Output the [X, Y] coordinate of the center of the cell containing the given text.  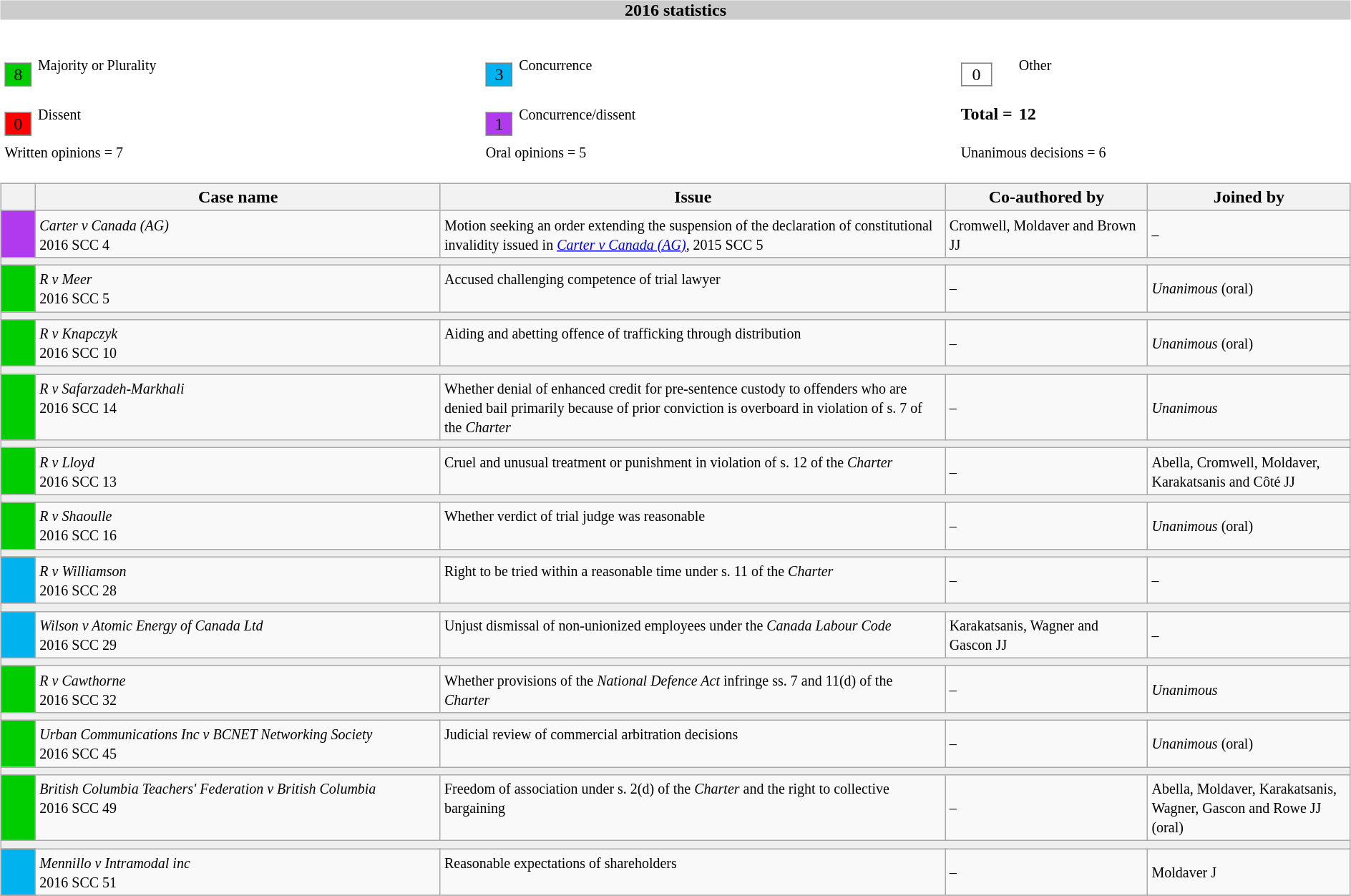
Case name [238, 197]
Right to be tried within a reasonable time under s. 11 of the Charter [693, 580]
R v Williamson 2016 SCC 28 [238, 580]
12 [1183, 114]
Total = [987, 114]
Oral opinions = 5 [720, 152]
Abella, Moldaver, Karakatsanis, Wagner, Gascon and Rowe JJ (oral) [1249, 808]
Unanimous decisions = 6 [1154, 152]
Written opinions = 7 [242, 152]
Whether verdict of trial judge was reasonable [693, 525]
2016 statistics [675, 10]
Joined by [1249, 197]
Concurrence [736, 65]
R v Safarzadeh-Markhali 2016 SCC 14 [238, 407]
Whether provisions of the National Defence Act infringe ss. 7 and 11(d) of the Charter [693, 688]
R v Shaoulle 2016 SCC 16 [238, 525]
Freedom of association under s. 2(d) of the Charter and the right to collective bargaining [693, 808]
R v Meer 2016 SCC 5 [238, 288]
Mennillo v Intramodal inc 2016 SCC 51 [238, 872]
Cruel and unusual treatment or punishment in violation of s. 12 of the Charter [693, 471]
Karakatsanis, Wagner and Gascon JJ [1046, 634]
Urban Communications Inc v BCNET Networking Society 2016 SCC 45 [238, 743]
R v Cawthorne 2016 SCC 32 [238, 688]
Majority or Plurality [259, 65]
R v Lloyd 2016 SCC 13 [238, 471]
British Columbia Teachers' Federation v British Columbia 2016 SCC 49 [238, 808]
Accused challenging competence of trial lawyer [693, 288]
Issue [693, 197]
Reasonable expectations of shareholders [693, 872]
Aiding and abetting offence of trafficking through distribution [693, 344]
Wilson v Atomic Energy of Canada Ltd 2016 SCC 29 [238, 634]
Motion seeking an order extending the suspension of the declaration of constitutional invalidity issued in Carter v Canada (AG), 2015 SCC 5 [693, 233]
Abella, Cromwell, Moldaver, Karakatsanis and Côté JJ [1249, 471]
Unjust dismissal of non-unionized employees under the Canada Labour Code [693, 634]
Moldaver J [1249, 872]
Dissent [259, 114]
Concurrence/dissent [736, 114]
R v Knapczyk 2016 SCC 10 [238, 344]
Cromwell, Moldaver and Brown JJ [1046, 233]
Co-authored by [1046, 197]
Judicial review of commercial arbitration decisions [693, 743]
Carter v Canada (AG) 2016 SCC 4 [238, 233]
Other [1183, 65]
